For the text-containing cell, return its midpoint in [X, Y] coordinate format. 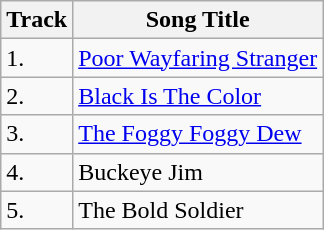
5. [37, 210]
The Foggy Foggy Dew [198, 134]
4. [37, 172]
2. [37, 96]
Song Title [198, 20]
Track [37, 20]
1. [37, 58]
The Bold Soldier [198, 210]
3. [37, 134]
Poor Wayfaring Stranger [198, 58]
Black Is The Color [198, 96]
Buckeye Jim [198, 172]
